Pinpoint the cell where the given text exists, returning its (X, Y) midpoint coordinate. 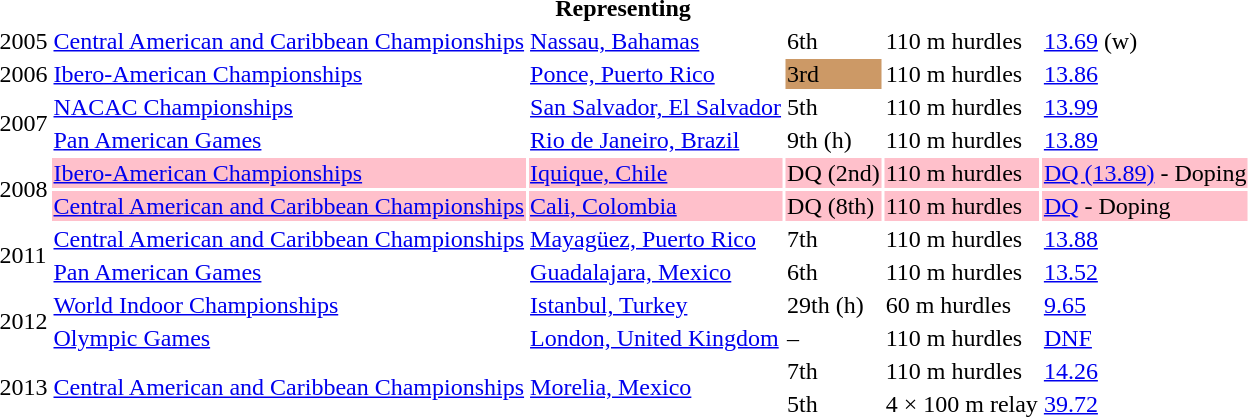
London, United Kingdom (656, 338)
Rio de Janeiro, Brazil (656, 140)
9th (h) (834, 140)
World Indoor Championships (289, 305)
13.86 (1145, 74)
5th (834, 107)
DQ - Doping (1145, 206)
Nassau, Bahamas (656, 41)
3rd (834, 74)
DNF (1145, 338)
Iquique, Chile (656, 173)
9.65 (1145, 305)
DQ (2nd) (834, 173)
29th (h) (834, 305)
San Salvador, El Salvador (656, 107)
13.99 (1145, 107)
DQ (13.89) - Doping (1145, 173)
Olympic Games (289, 338)
13.52 (1145, 272)
Mayagüez, Puerto Rico (656, 239)
DQ (8th) (834, 206)
Istanbul, Turkey (656, 305)
13.88 (1145, 239)
Ponce, Puerto Rico (656, 74)
60 m hurdles (962, 305)
Cali, Colombia (656, 206)
NACAC Championships (289, 107)
13.69 (w) (1145, 41)
14.26 (1145, 371)
13.89 (1145, 140)
Guadalajara, Mexico (656, 272)
– (834, 338)
